Return (X, Y) of the center of cell containing provided text 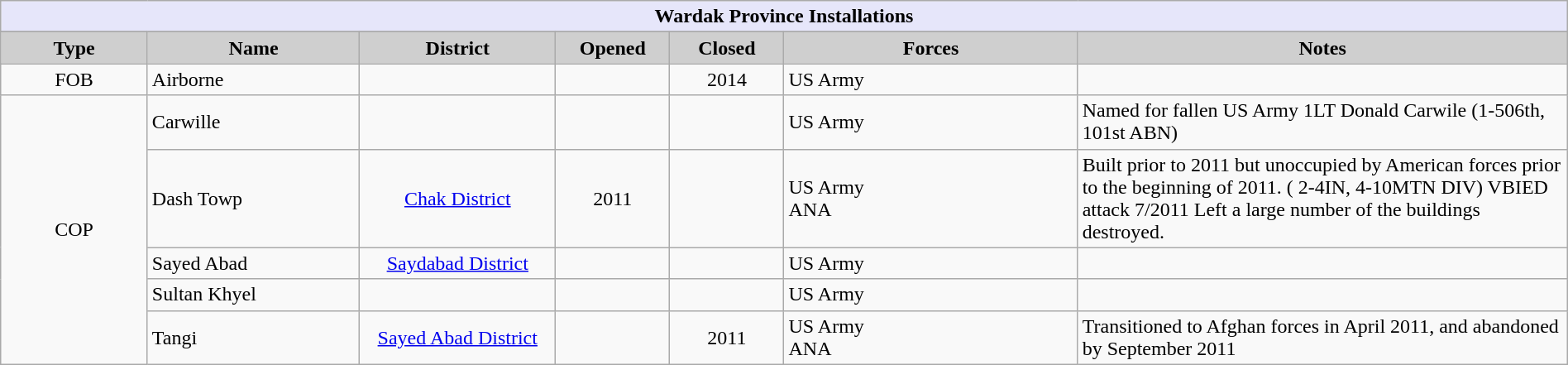
Chak District (458, 199)
FOB (74, 79)
District (458, 48)
Tangi (253, 338)
2014 (727, 79)
Wardak Province Installations (784, 17)
COP (74, 230)
Dash Towp (253, 199)
Closed (727, 48)
Forces (931, 48)
Transitioned to Afghan forces in April 2011, and abandoned by September 2011 (1322, 338)
Sultan Khyel (253, 295)
Saydabad District (458, 263)
Name (253, 48)
Sayed Abad District (458, 338)
Type (74, 48)
Sayed Abad (253, 263)
Airborne (253, 79)
Named for fallen US Army 1LT Donald Carwile (1-506th, 101st ABN) (1322, 122)
Notes (1322, 48)
Opened (613, 48)
Carwille (253, 122)
